Provide the [X, Y] coordinate of the cell's center where the given text is located.  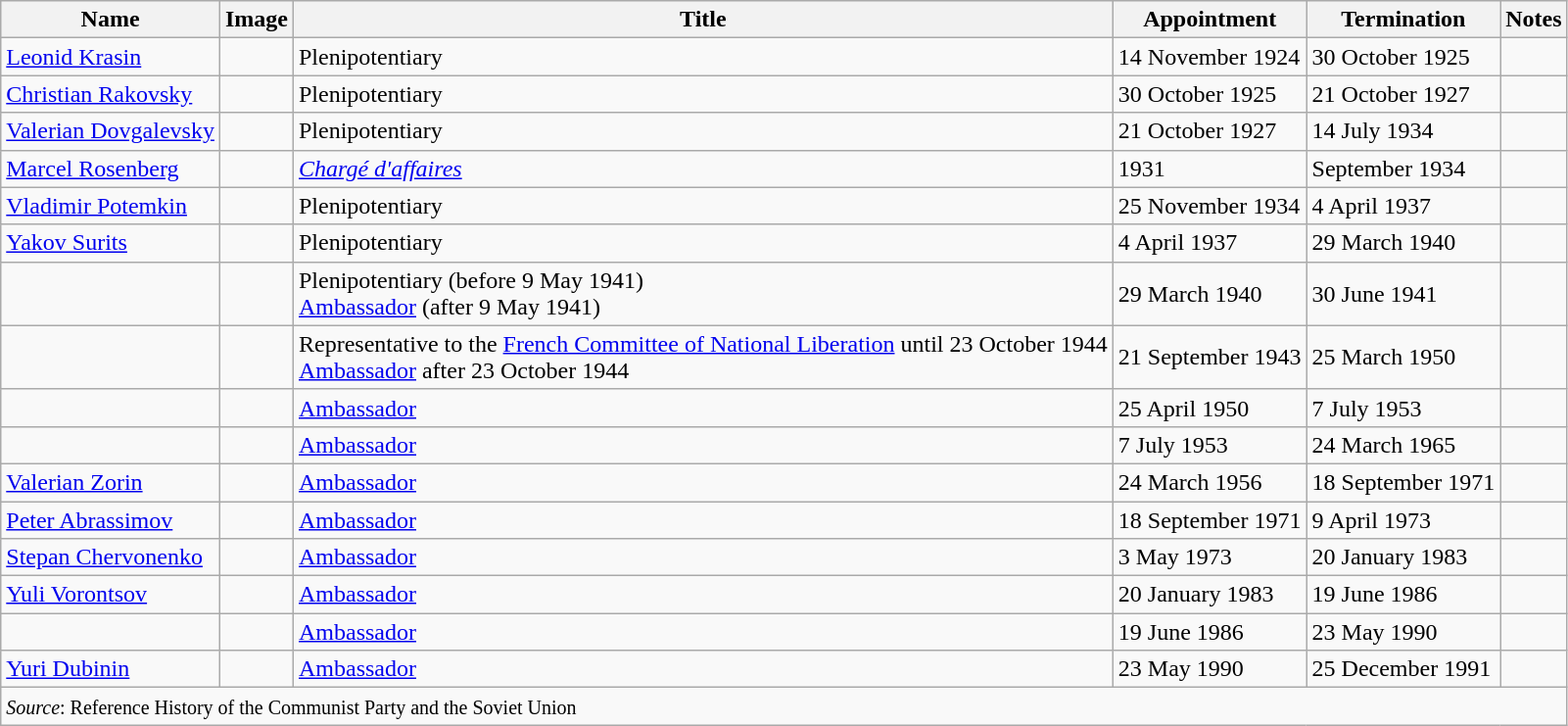
21 September 1943 [1210, 357]
14 July 1934 [1403, 131]
Christian Rakovsky [111, 94]
September 1934 [1403, 169]
Image [257, 20]
24 March 1956 [1210, 482]
25 November 1934 [1210, 206]
25 April 1950 [1210, 408]
30 June 1941 [1403, 294]
Vladimir Potemkin [111, 206]
Appointment [1210, 20]
Source: Reference History of the Communist Party and the Soviet Union [784, 706]
Yuli Vorontsov [111, 595]
1931 [1210, 169]
Peter Abrassimov [111, 520]
Termination [1403, 20]
25 March 1950 [1403, 357]
Leonid Krasin [111, 57]
9 April 1973 [1403, 520]
14 November 1924 [1210, 57]
Stepan Chervonenko [111, 557]
24 March 1965 [1403, 445]
Yuri Dubinin [111, 669]
3 May 1973 [1210, 557]
Chargé d'affaires [703, 169]
Plenipotentiary (before 9 May 1941)Ambassador (after 9 May 1941) [703, 294]
Notes [1534, 20]
Name [111, 20]
Valerian Zorin [111, 482]
Representative to the French Committee of National Liberation until 23 October 1944Ambassador after 23 October 1944 [703, 357]
25 December 1991 [1403, 669]
Marcel Rosenberg [111, 169]
Title [703, 20]
Yakov Surits [111, 243]
Valerian Dovgalevsky [111, 131]
